From the cell containing the given text, extract its center point as (x, y) coordinate. 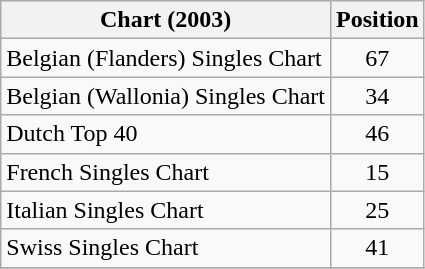
Dutch Top 40 (166, 134)
Belgian (Flanders) Singles Chart (166, 58)
25 (377, 210)
Chart (2003) (166, 20)
46 (377, 134)
15 (377, 172)
Belgian (Wallonia) Singles Chart (166, 96)
Position (377, 20)
Swiss Singles Chart (166, 248)
67 (377, 58)
French Singles Chart (166, 172)
41 (377, 248)
34 (377, 96)
Italian Singles Chart (166, 210)
